Capture the cell that displays the provided text and extract its [X, Y] central coordinate. 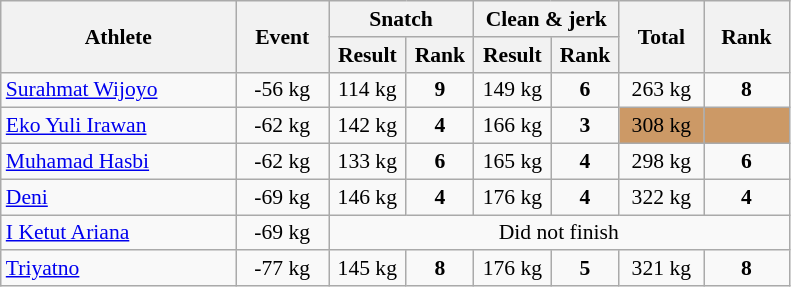
133 kg [367, 162]
149 kg [513, 90]
Clean & jerk [546, 19]
3 [585, 126]
Eko Yuli Irawan [118, 126]
321 kg [662, 269]
-77 kg [282, 269]
Athlete [118, 36]
263 kg [662, 90]
-56 kg [282, 90]
Did not finish [558, 233]
142 kg [367, 126]
Event [282, 36]
Total [662, 36]
I Ketut Ariana [118, 233]
146 kg [367, 197]
9 [440, 90]
Muhamad Hasbi [118, 162]
145 kg [367, 269]
Snatch [400, 19]
114 kg [367, 90]
Surahmat Wijoyo [118, 90]
166 kg [513, 126]
Deni [118, 197]
5 [585, 269]
165 kg [513, 162]
298 kg [662, 162]
308 kg [662, 126]
322 kg [662, 197]
Triyatno [118, 269]
